Return the [X, Y] coordinate for the center point of the cell that contains the specified text.  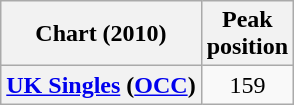
159 [247, 85]
UK Singles (OCC) [101, 85]
Peakposition [247, 34]
Chart (2010) [101, 34]
